From the cell containing the given text, extract its center point as (X, Y) coordinate. 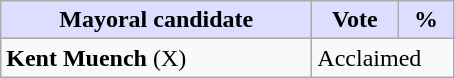
Mayoral candidate (156, 20)
% (426, 20)
Kent Muench (X) (156, 58)
Vote (355, 20)
Acclaimed (383, 58)
